Pinpoint the cell where the given text exists, returning its (x, y) midpoint coordinate. 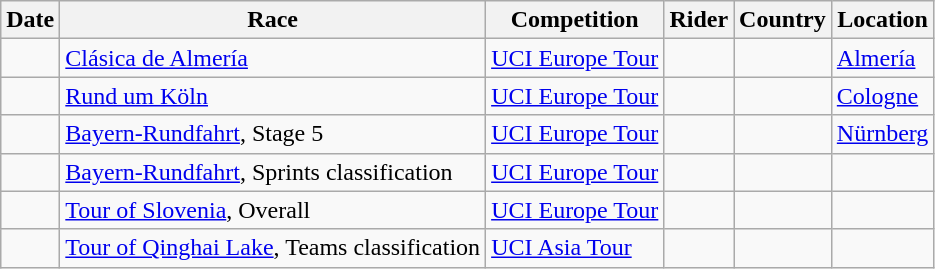
Country (783, 20)
Bayern-Rundfahrt, Sprints classification (273, 172)
Competition (575, 20)
Nürnberg (882, 134)
Bayern-Rundfahrt, Stage 5 (273, 134)
Race (273, 20)
Tour of Qinghai Lake, Teams classification (273, 248)
Cologne (882, 96)
Rund um Köln (273, 96)
Date (30, 20)
Tour of Slovenia, Overall (273, 210)
Almería (882, 58)
Clásica de Almería (273, 58)
Rider (699, 20)
Location (882, 20)
UCI Asia Tour (575, 248)
